Pinpoint the cell where the given text exists, returning its (x, y) midpoint coordinate. 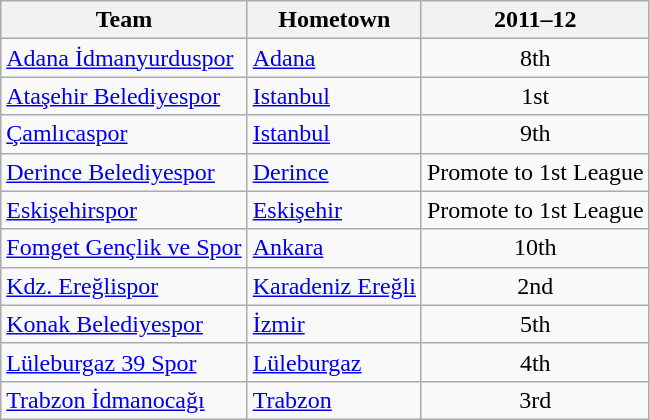
İzmir (334, 324)
Ataşehir Belediyespor (124, 96)
8th (535, 58)
5th (535, 324)
Hometown (334, 20)
Kdz. Ereğlispor (124, 286)
Karadeniz Ereğli (334, 286)
Eskişehir (334, 210)
4th (535, 362)
Eskişehirspor (124, 210)
9th (535, 134)
Trabzon (334, 400)
Adana İdmanyurduspor (124, 58)
Derince (334, 172)
Ankara (334, 248)
10th (535, 248)
Lüleburgaz 39 Spor (124, 362)
Trabzon İdmanocağı (124, 400)
Lüleburgaz (334, 362)
2nd (535, 286)
Team (124, 20)
3rd (535, 400)
Konak Belediyespor (124, 324)
Çamlıcaspor (124, 134)
1st (535, 96)
2011–12 (535, 20)
Derince Belediyespor (124, 172)
Adana (334, 58)
Fomget Gençlik ve Spor (124, 248)
